Return (x, y) of the center of cell containing provided text 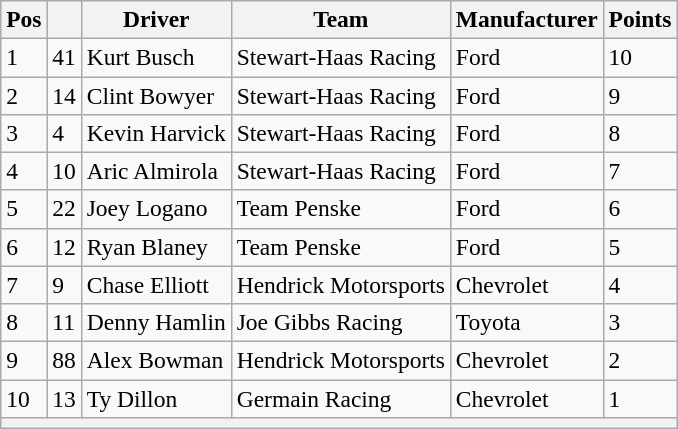
Driver (156, 19)
14 (64, 95)
41 (64, 57)
22 (64, 209)
Germain Racing (340, 398)
11 (64, 322)
Aric Almirola (156, 171)
Kevin Harvick (156, 133)
Pos (24, 19)
Joey Logano (156, 209)
Toyota (526, 322)
Clint Bowyer (156, 95)
Points (640, 19)
Ryan Blaney (156, 247)
Denny Hamlin (156, 322)
Alex Bowman (156, 360)
Manufacturer (526, 19)
13 (64, 398)
12 (64, 247)
Team (340, 19)
Kurt Busch (156, 57)
Chase Elliott (156, 285)
88 (64, 360)
Ty Dillon (156, 398)
Joe Gibbs Racing (340, 322)
